Provide the (x, y) coordinate of the cell's center where the given text is located.  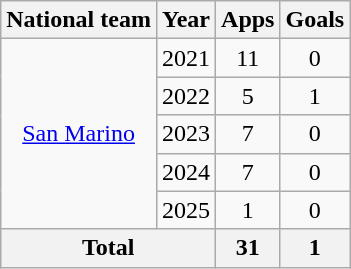
31 (248, 248)
Total (108, 248)
2022 (186, 96)
5 (248, 96)
Year (186, 20)
San Marino (79, 134)
11 (248, 58)
Goals (315, 20)
2024 (186, 172)
2021 (186, 58)
2025 (186, 210)
National team (79, 20)
2023 (186, 134)
Apps (248, 20)
